Locate the cell with the specified text and output its (x, y) center coordinate. 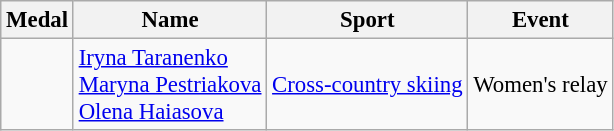
Cross-country skiing (368, 85)
Event (540, 20)
Women's relay (540, 85)
Name (170, 20)
Medal (38, 20)
Iryna TaranenkoMaryna PestriakovaOlena Haiasova (170, 85)
Sport (368, 20)
